Pinpoint the cell where the given text exists, returning its [x, y] midpoint coordinate. 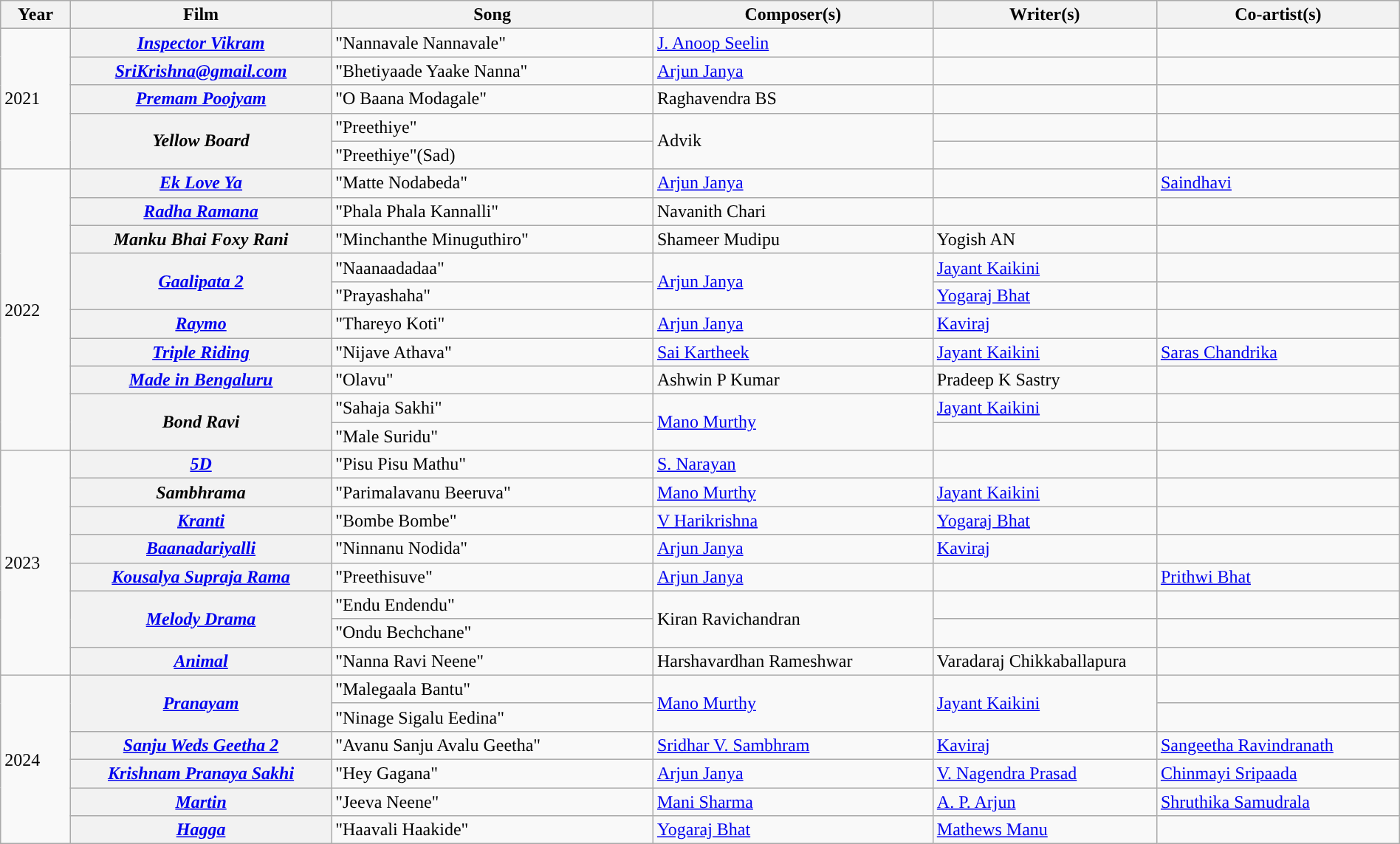
Varadaraj Chikkaballapura [1044, 661]
2023 [35, 563]
"Hey Gagana" [493, 773]
Sambhrama [201, 493]
"Naanaadadaa" [493, 267]
2022 [35, 310]
Song [493, 15]
"O Baana Modagale" [493, 99]
Martin [201, 801]
"Bombe Bombe" [493, 521]
Sridhar V. Sambhram [793, 745]
"Haavali Haakide" [493, 830]
SriKrishna@gmail.com [201, 71]
"Avanu Sanju Avalu Geetha" [493, 745]
Sangeetha Ravindranath [1277, 745]
"Nanna Ravi Neene" [493, 661]
Ashwin P Kumar [793, 380]
Kousalya Supraja Rama [201, 577]
Sanju Weds Geetha 2 [201, 745]
Animal [201, 661]
Melody Drama [201, 619]
Harshavardhan Rameshwar [793, 661]
"Ondu Bechchane" [493, 633]
Kiran Ravichandran [793, 619]
Pradeep K Sastry [1044, 380]
Bond Ravi [201, 422]
Shameer Mudipu [793, 239]
"Bhetiyaade Yaake Nanna" [493, 71]
5D [201, 464]
"Thareyo Koti" [493, 323]
S. Narayan [793, 464]
"Nijave Athava" [493, 352]
"Pisu Pisu Mathu" [493, 464]
Made in Bengaluru [201, 380]
Raghavendra BS [793, 99]
Mathews Manu [1044, 830]
Chinmayi Sripaada [1277, 773]
Shruthika Samudrala [1277, 801]
"Phala Phala Kannalli" [493, 211]
"Prayashaha" [493, 295]
Hagga [201, 830]
Kranti [201, 521]
"Olavu" [493, 380]
Film [201, 15]
Inspector Vikram [201, 43]
Writer(s) [1044, 15]
Raymo [201, 323]
"Preethiye" [493, 127]
Manku Bhai Foxy Rani [201, 239]
2021 [35, 99]
J. Anoop Seelin [793, 43]
Prithwi Bhat [1277, 577]
Gaalipata 2 [201, 281]
"Jeeva Neene" [493, 801]
Composer(s) [793, 15]
A. P. Arjun [1044, 801]
Ek Love Ya [201, 183]
"Ninage Sigalu Eedina" [493, 717]
Saras Chandrika [1277, 352]
Advik [793, 141]
Radha Ramana [201, 211]
Saindhavi [1277, 183]
V Harikrishna [793, 521]
Yogish AN [1044, 239]
Triple Riding [201, 352]
"Endu Endendu" [493, 605]
V. Nagendra Prasad [1044, 773]
Sai Kartheek [793, 352]
Year [35, 15]
2024 [35, 759]
Baanadariyalli [201, 549]
"Nannavale Nannavale" [493, 43]
"Malegaala Bantu" [493, 689]
Krishnam Pranaya Sakhi [201, 773]
"Preethisuve" [493, 577]
"Minchanthe Minuguthiro" [493, 239]
Premam Poojyam [201, 99]
Yellow Board [201, 141]
"Matte Nodabeda" [493, 183]
"Male Suridu" [493, 436]
"Sahaja Sakhi" [493, 408]
"Parimalavanu Beeruva" [493, 493]
"Preethiye"(Sad) [493, 155]
Mani Sharma [793, 801]
Pranayam [201, 703]
Navanith Chari [793, 211]
Co-artist(s) [1277, 15]
"Ninnanu Nodida" [493, 549]
